Find where the given text appears and provide that cell's center as (X, Y) coordinate. 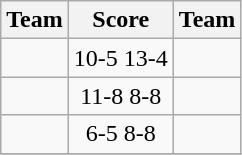
10-5 13-4 (120, 58)
11-8 8-8 (120, 96)
Score (120, 20)
6-5 8-8 (120, 134)
